From the cell containing the given text, extract its center point as (X, Y) coordinate. 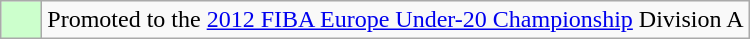
Promoted to the 2012 FIBA Europe Under-20 Championship Division A (396, 20)
